From the cell containing the given text, extract its center point as [x, y] coordinate. 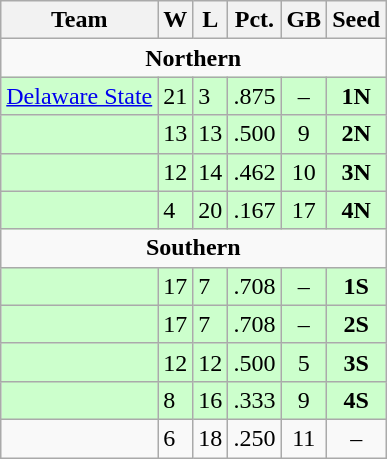
5 [304, 362]
4 [176, 210]
18 [210, 438]
.250 [254, 438]
4N [356, 210]
1S [356, 286]
3N [356, 172]
Seed [356, 20]
2S [356, 324]
W [176, 20]
21 [176, 96]
Northern [194, 58]
Pct. [254, 20]
3S [356, 362]
16 [210, 400]
2N [356, 134]
.333 [254, 400]
L [210, 20]
Southern [194, 248]
10 [304, 172]
Delaware State [80, 96]
6 [176, 438]
20 [210, 210]
.875 [254, 96]
3 [210, 96]
4S [356, 400]
GB [304, 20]
Team [80, 20]
11 [304, 438]
14 [210, 172]
8 [176, 400]
.462 [254, 172]
.167 [254, 210]
1N [356, 96]
